Return the (X, Y) coordinate for the center point of the cell that contains the specified text.  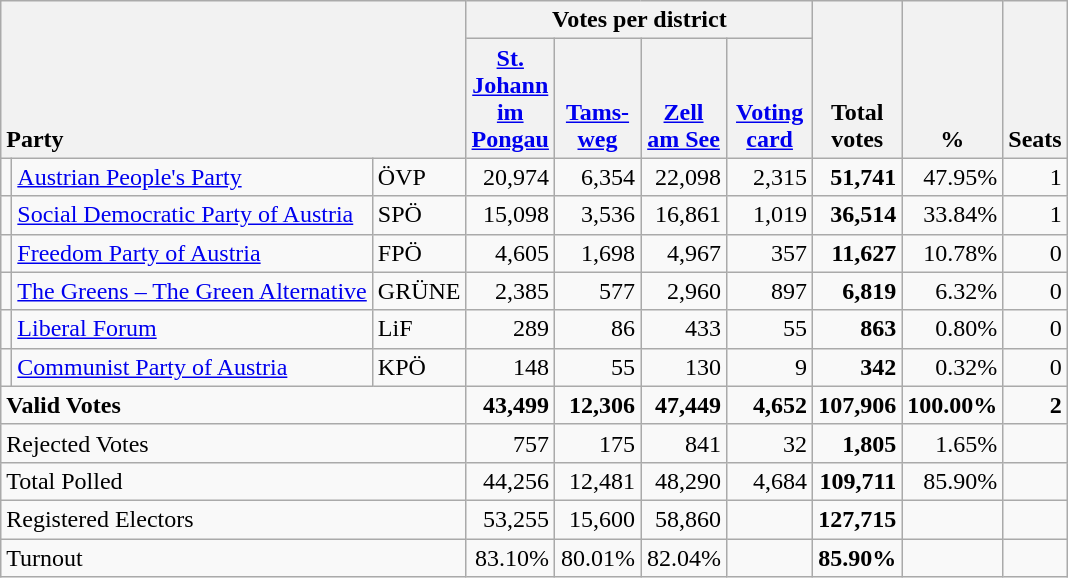
1,019 (770, 215)
33.84% (952, 215)
Austrian People's Party (192, 177)
Votingcard (770, 98)
51,741 (858, 177)
100.00% (952, 405)
36,514 (858, 215)
342 (858, 367)
897 (770, 291)
433 (684, 329)
32 (770, 443)
289 (510, 329)
175 (597, 443)
6,354 (597, 177)
Totalvotes (858, 80)
2,960 (684, 291)
12,306 (597, 405)
0.80% (952, 329)
Tams-weg (597, 98)
6.32% (952, 291)
Communist Party of Austria (192, 367)
127,715 (858, 519)
3,536 (597, 215)
Registered Electors (234, 519)
6,819 (858, 291)
Social Democratic Party of Austria (192, 215)
4,967 (684, 253)
Votes per district (640, 20)
FPÖ (419, 253)
107,906 (858, 405)
10.78% (952, 253)
Seats (1035, 80)
12,481 (597, 481)
80.01% (597, 557)
757 (510, 443)
Zellam See (684, 98)
2 (1035, 405)
Freedom Party of Austria (192, 253)
82.04% (684, 557)
4,652 (770, 405)
Rejected Votes (234, 443)
2,315 (770, 177)
St.JohannimPongau (510, 98)
841 (684, 443)
53,255 (510, 519)
47,449 (684, 405)
Liberal Forum (192, 329)
2,385 (510, 291)
11,627 (858, 253)
15,098 (510, 215)
83.10% (510, 557)
20,974 (510, 177)
43,499 (510, 405)
148 (510, 367)
58,860 (684, 519)
130 (684, 367)
GRÜNE (419, 291)
Turnout (234, 557)
577 (597, 291)
Party (234, 80)
48,290 (684, 481)
22,098 (684, 177)
SPÖ (419, 215)
The Greens – The Green Alternative (192, 291)
KPÖ (419, 367)
357 (770, 253)
1,805 (858, 443)
Valid Votes (234, 405)
1,698 (597, 253)
Total Polled (234, 481)
47.95% (952, 177)
0.32% (952, 367)
4,684 (770, 481)
9 (770, 367)
16,861 (684, 215)
44,256 (510, 481)
4,605 (510, 253)
LiF (419, 329)
1.65% (952, 443)
ÖVP (419, 177)
86 (597, 329)
863 (858, 329)
% (952, 80)
15,600 (597, 519)
109,711 (858, 481)
